Return (X, Y) of the center of cell containing provided text 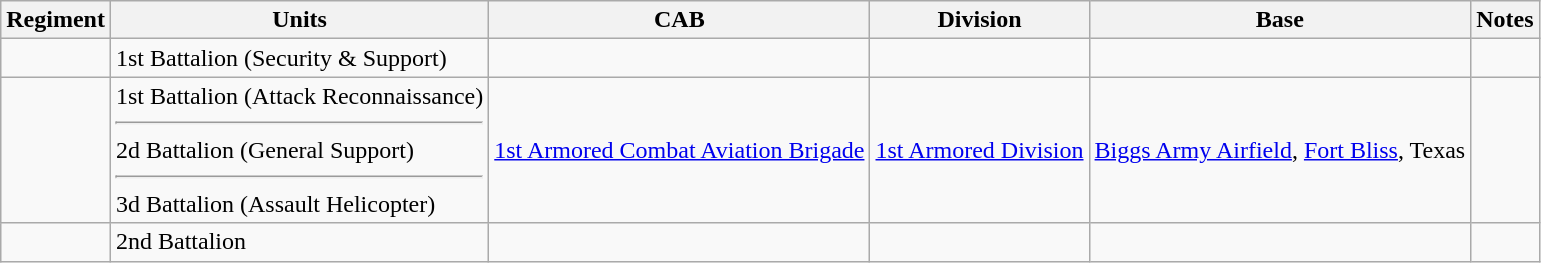
1st Armored Division (980, 150)
1st Battalion (Security & Support) (299, 58)
1st Battalion (Attack Reconnaissance)2d Battalion (General Support)3d Battalion (Assault Helicopter) (299, 150)
Biggs Army Airfield, Fort Bliss, Texas (1280, 150)
Units (299, 20)
CAB (680, 20)
1st Armored Combat Aviation Brigade (680, 150)
Regiment (56, 20)
Base (1280, 20)
Notes (1505, 20)
Division (980, 20)
2nd Battalion (299, 242)
